Scan for the cell matching the given text and deliver its (X, Y) coordinate at center. 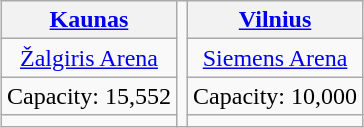
Capacity: 15,552 (88, 96)
Kaunas (88, 20)
Žalgiris Arena (88, 58)
Capacity: 10,000 (276, 96)
Siemens Arena (276, 58)
Vilnius (276, 20)
